Detect which cell encompasses the target text, then output its [x, y] center coordinate. 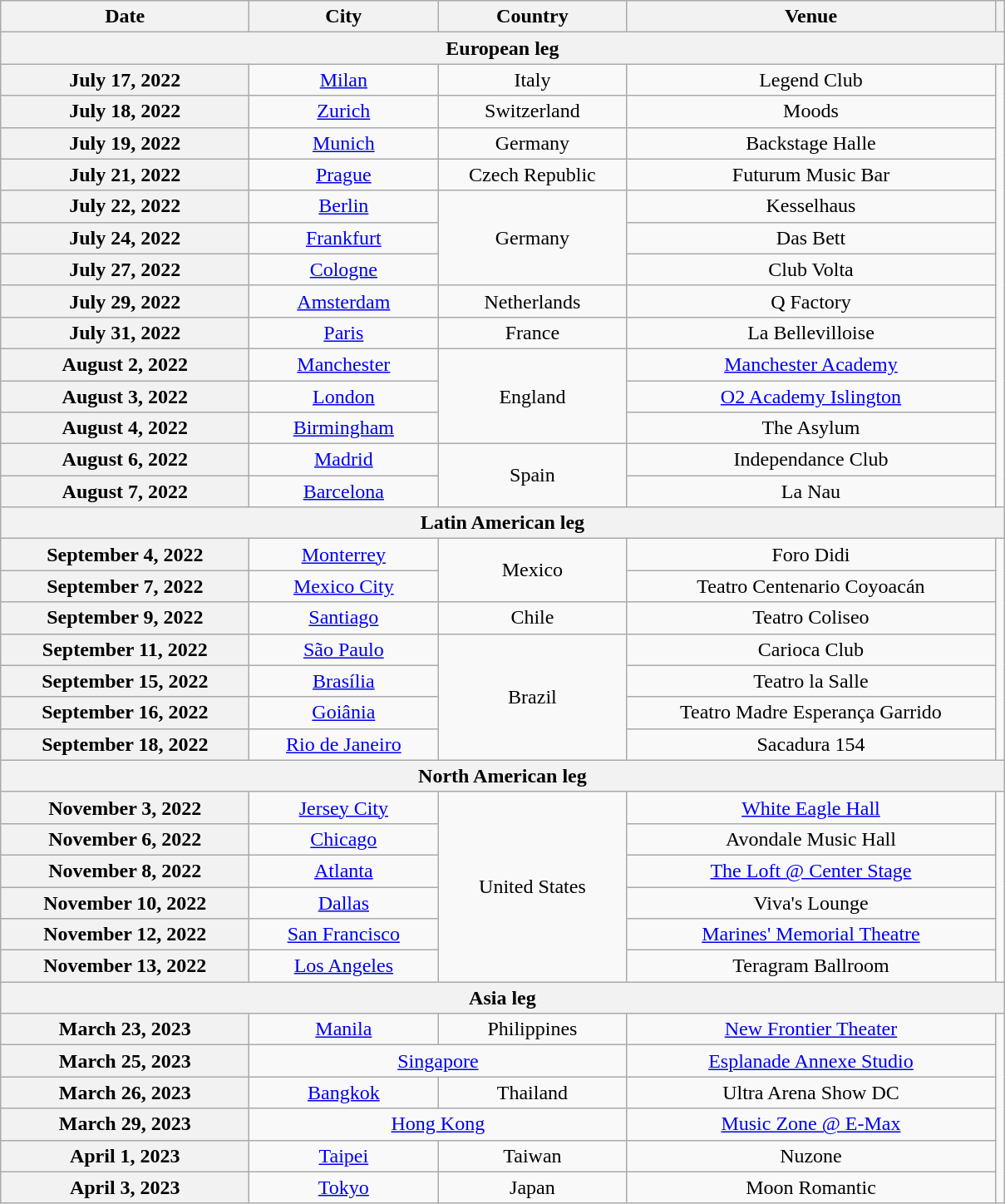
September 16, 2022 [125, 713]
Teatro la Salle [811, 681]
Nuzone [811, 1156]
September 9, 2022 [125, 618]
The Asylum [811, 428]
Zurich [344, 111]
North American leg [502, 776]
La Bellevilloise [811, 333]
Manchester Academy [811, 364]
Date [125, 17]
New Frontier Theater [811, 1029]
Paris [344, 333]
March 29, 2023 [125, 1124]
Bangkok [344, 1093]
Legend Club [811, 80]
November 8, 2022 [125, 871]
Foro Didi [811, 555]
Moods [811, 111]
United States [532, 886]
November 13, 2022 [125, 966]
Taipei [344, 1156]
O2 Academy Islington [811, 397]
Singapore [438, 1061]
September 7, 2022 [125, 586]
August 7, 2022 [125, 491]
September 4, 2022 [125, 555]
July 31, 2022 [125, 333]
Teatro Madre Esperança Garrido [811, 713]
Viva's Lounge [811, 902]
July 19, 2022 [125, 143]
Barcelona [344, 491]
Japan [532, 1187]
Independance Club [811, 460]
April 3, 2023 [125, 1187]
Cologne [344, 269]
Atlanta [344, 871]
Netherlands [532, 301]
Music Zone @ E-Max [811, 1124]
April 1, 2023 [125, 1156]
Switzerland [532, 111]
La Nau [811, 491]
July 21, 2022 [125, 175]
September 11, 2022 [125, 649]
Kesselhaus [811, 206]
Italy [532, 80]
Ultra Arena Show DC [811, 1093]
Esplanade Annexe Studio [811, 1061]
Sacadura 154 [811, 744]
City [344, 17]
September 15, 2022 [125, 681]
Philippines [532, 1029]
August 6, 2022 [125, 460]
São Paulo [344, 649]
Berlin [344, 206]
Birmingham [344, 428]
Hong Kong [438, 1124]
European leg [502, 48]
July 27, 2022 [125, 269]
Tokyo [344, 1187]
Marines' Memorial Theatre [811, 935]
Taiwan [532, 1156]
Spain [532, 476]
March 23, 2023 [125, 1029]
Chicago [344, 839]
Jersey City [344, 807]
Rio de Janeiro [344, 744]
Dallas [344, 902]
Prague [344, 175]
London [344, 397]
White Eagle Hall [811, 807]
Frankfurt [344, 238]
Latin American leg [502, 523]
Goiânia [344, 713]
Venue [811, 17]
Futurum Music Bar [811, 175]
August 2, 2022 [125, 364]
August 3, 2022 [125, 397]
July 24, 2022 [125, 238]
August 4, 2022 [125, 428]
July 18, 2022 [125, 111]
Q Factory [811, 301]
Amsterdam [344, 301]
Avondale Music Hall [811, 839]
Das Bett [811, 238]
November 10, 2022 [125, 902]
March 26, 2023 [125, 1093]
July 22, 2022 [125, 206]
San Francisco [344, 935]
Teatro Centenario Coyoacán [811, 586]
Milan [344, 80]
Thailand [532, 1093]
July 17, 2022 [125, 80]
Mexico [532, 570]
Manila [344, 1029]
November 12, 2022 [125, 935]
November 6, 2022 [125, 839]
Backstage Halle [811, 143]
Brazil [532, 697]
Brasília [344, 681]
Country [532, 17]
Teragram Ballroom [811, 966]
Czech Republic [532, 175]
July 29, 2022 [125, 301]
Munich [344, 143]
Club Volta [811, 269]
September 18, 2022 [125, 744]
Manchester [344, 364]
Mexico City [344, 586]
Madrid [344, 460]
Chile [532, 618]
Santiago [344, 618]
Asia leg [502, 998]
France [532, 333]
March 25, 2023 [125, 1061]
Moon Romantic [811, 1187]
Teatro Coliseo [811, 618]
The Loft @ Center Stage [811, 871]
November 3, 2022 [125, 807]
Los Angeles [344, 966]
Monterrey [344, 555]
Carioca Club [811, 649]
England [532, 396]
